Capture the cell that displays the provided text and extract its (x, y) central coordinate. 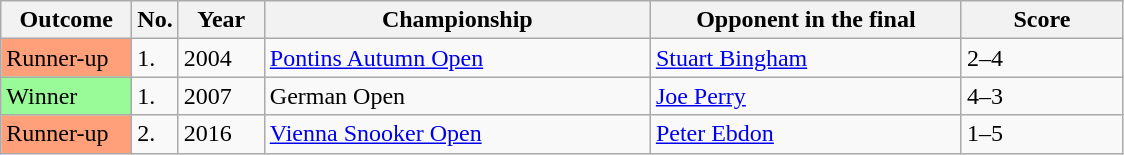
Vienna Snooker Open (457, 134)
Year (221, 20)
4–3 (1042, 96)
2–4 (1042, 58)
Peter Ebdon (806, 134)
Pontins Autumn Open (457, 58)
Opponent in the final (806, 20)
Winner (66, 96)
German Open (457, 96)
Score (1042, 20)
Joe Perry (806, 96)
2016 (221, 134)
2. (155, 134)
2007 (221, 96)
Stuart Bingham (806, 58)
Outcome (66, 20)
1–5 (1042, 134)
2004 (221, 58)
Championship (457, 20)
No. (155, 20)
